For the text-containing cell, return its midpoint in (X, Y) coordinate format. 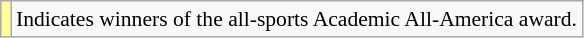
Indicates winners of the all-sports Academic All-America award. (296, 19)
